Find where the given text appears and provide that cell's center as (x, y) coordinate. 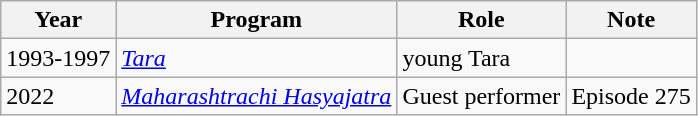
Year (58, 20)
1993-1997 (58, 58)
Role (482, 20)
Episode 275 (631, 96)
Maharashtrachi Hasyajatra (256, 96)
2022 (58, 96)
Note (631, 20)
Tara (256, 58)
young Tara (482, 58)
Guest performer (482, 96)
Program (256, 20)
